Locate the cell with the specified text and output its (X, Y) center coordinate. 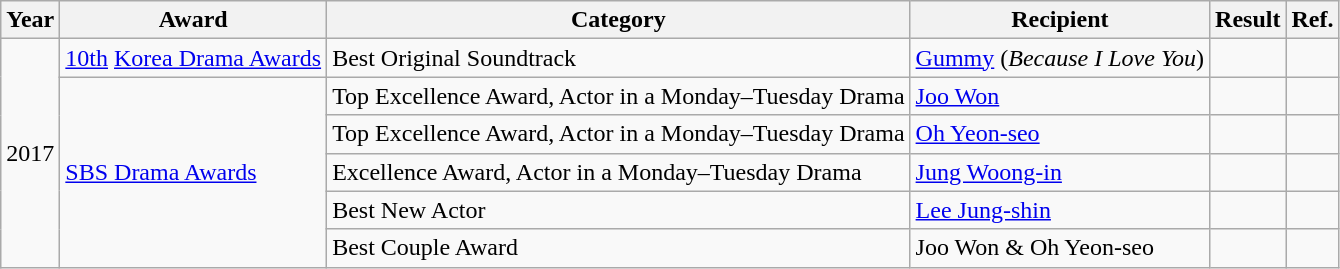
Jung Woong-in (1060, 172)
Joo Won & Oh Yeon-seo (1060, 248)
Excellence Award, Actor in a Monday–Tuesday Drama (618, 172)
Oh Yeon-seo (1060, 134)
Year (30, 20)
Joo Won (1060, 96)
10th Korea Drama Awards (194, 58)
Ref. (1312, 20)
Best Couple Award (618, 248)
Best Original Soundtrack (618, 58)
2017 (30, 153)
SBS Drama Awards (194, 172)
Category (618, 20)
Result (1248, 20)
Gummy (Because I Love You) (1060, 58)
Best New Actor (618, 210)
Recipient (1060, 20)
Award (194, 20)
Lee Jung-shin (1060, 210)
